Pinpoint the cell where the given text exists, returning its [X, Y] midpoint coordinate. 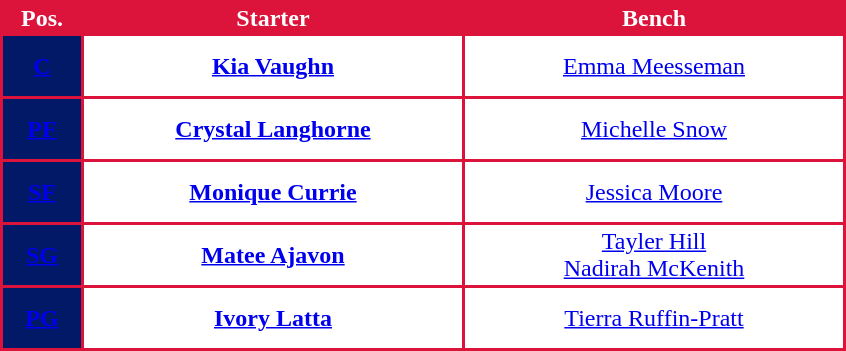
Ivory Latta [273, 318]
Kia Vaughn [273, 66]
C [42, 66]
Monique Currie [273, 192]
Tayler HillNadirah McKenith [654, 255]
Michelle Snow [654, 129]
Matee Ajavon [273, 255]
Crystal Langhorne [273, 129]
Emma Meesseman [654, 66]
PG [42, 318]
SG [42, 255]
Jessica Moore [654, 192]
Tierra Ruffin-Pratt [654, 318]
Starter [273, 18]
PF [42, 129]
SF [42, 192]
Pos. [42, 18]
Bench [654, 18]
